For the text-containing cell, return its midpoint in [X, Y] coordinate format. 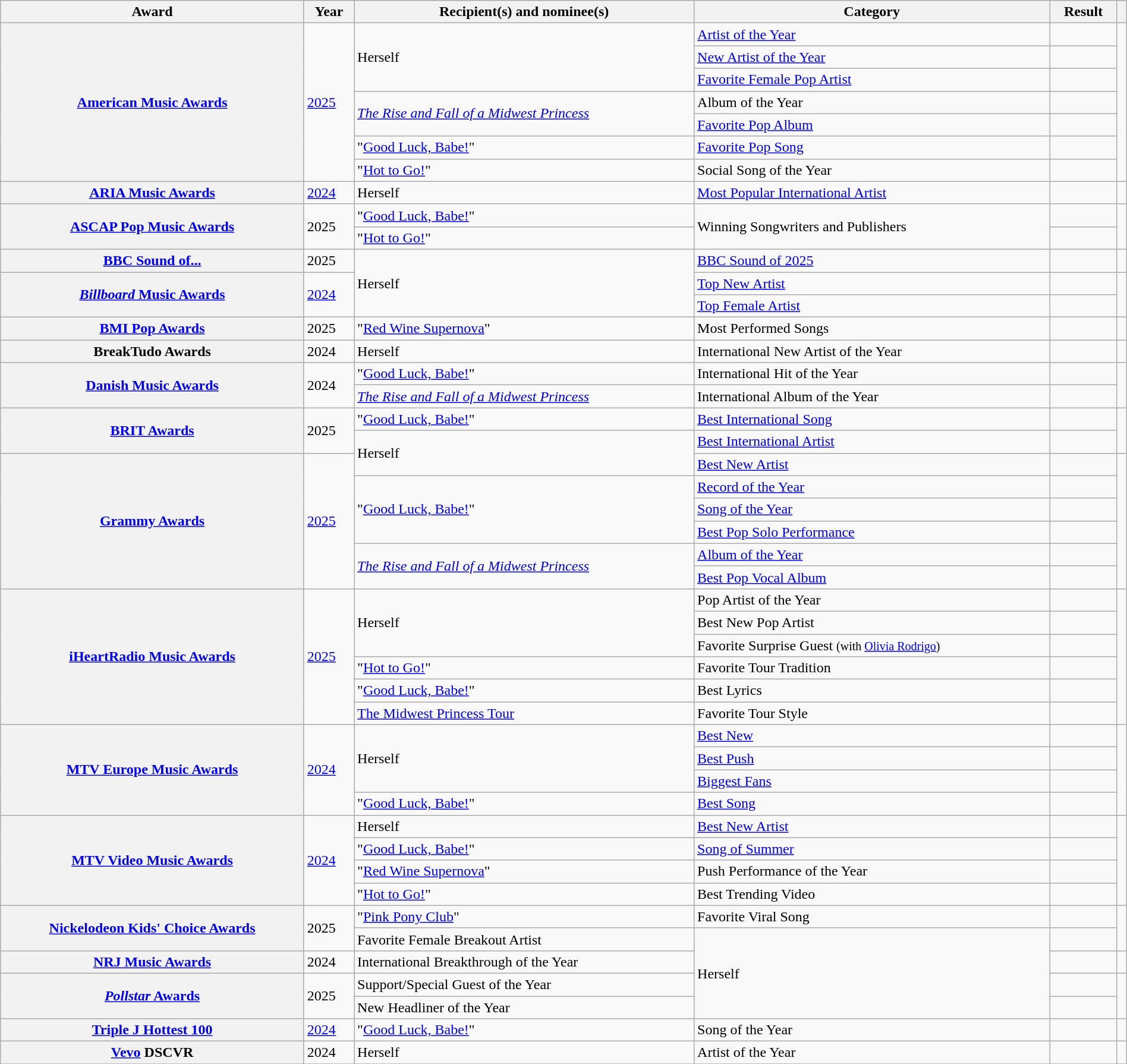
Favorite Tour Style [872, 713]
Grammy Awards [152, 521]
ASCAP Pop Music Awards [152, 226]
Danish Music Awards [152, 385]
New Headliner of the Year [524, 1008]
Favorite Pop Song [872, 147]
BBC Sound of 2025 [872, 260]
American Music Awards [152, 102]
Top Female Artist [872, 306]
International Album of the Year [872, 396]
International Breakthrough of the Year [524, 962]
iHeartRadio Music Awards [152, 656]
Favorite Female Pop Artist [872, 80]
Best Song [872, 804]
Result [1084, 12]
BMI Pop Awards [152, 329]
Favorite Pop Album [872, 125]
Most Performed Songs [872, 329]
Top New Artist [872, 284]
Best Push [872, 758]
Vevo DSCVR [152, 1053]
BRIT Awards [152, 430]
Pollstar Awards [152, 996]
Best New [872, 736]
Nickelodeon Kids' Choice Awards [152, 928]
Best International Artist [872, 442]
Favorite Viral Song [872, 917]
Support/Special Guest of the Year [524, 984]
ARIA Music Awards [152, 193]
Best Pop Vocal Album [872, 577]
Triple J Hottest 100 [152, 1030]
International New Artist of the Year [872, 351]
The Midwest Princess Tour [524, 713]
Record of the Year [872, 487]
International Hit of the Year [872, 374]
Song of Summer [872, 849]
BreakTudo Awards [152, 351]
Year [329, 12]
Favorite Surprise Guest (with Olivia Rodrigo) [872, 645]
Best Lyrics [872, 691]
Best New Pop Artist [872, 622]
Favorite Female Breakout Artist [524, 939]
Category [872, 12]
Billboard Music Awards [152, 295]
Award [152, 12]
Best Pop Solo Performance [872, 532]
Best International Song [872, 419]
Recipient(s) and nominee(s) [524, 12]
"Pink Pony Club" [524, 917]
BBC Sound of... [152, 260]
Winning Songwriters and Publishers [872, 226]
Favorite Tour Tradition [872, 668]
Push Performance of the Year [872, 871]
NRJ Music Awards [152, 962]
MTV Europe Music Awards [152, 770]
New Artist of the Year [872, 57]
Most Popular International Artist [872, 193]
Social Song of the Year [872, 170]
Biggest Fans [872, 781]
Pop Artist of the Year [872, 600]
MTV Video Music Awards [152, 860]
Best Trending Video [872, 894]
